Find where the given text appears and provide that cell's center as (x, y) coordinate. 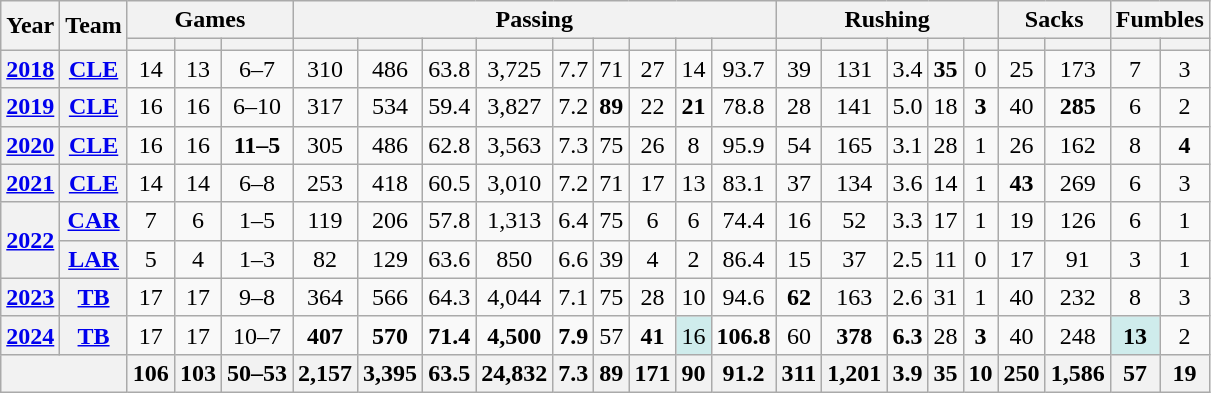
CAR (94, 221)
1–5 (256, 221)
6.4 (574, 221)
64.3 (450, 297)
534 (390, 107)
4,044 (514, 297)
1–3 (256, 259)
126 (1078, 221)
Rushing (887, 20)
2.5 (908, 259)
78.8 (744, 107)
310 (326, 69)
74.4 (744, 221)
50–53 (256, 373)
407 (326, 335)
31 (946, 297)
9–8 (256, 297)
3,827 (514, 107)
129 (390, 259)
62 (799, 297)
7.1 (574, 297)
566 (390, 297)
60.5 (450, 183)
6–8 (256, 183)
317 (326, 107)
63.5 (450, 373)
24,832 (514, 373)
63.8 (450, 69)
41 (652, 335)
119 (326, 221)
94.6 (744, 297)
3.6 (908, 183)
131 (854, 69)
5.0 (908, 107)
2,157 (326, 373)
86.4 (744, 259)
93.7 (744, 69)
15 (799, 259)
3,395 (390, 373)
2023 (30, 297)
162 (1078, 145)
82 (326, 259)
6.3 (908, 335)
2021 (30, 183)
5 (150, 259)
106 (150, 373)
2018 (30, 69)
2020 (30, 145)
3.9 (908, 373)
269 (1078, 183)
83.1 (744, 183)
165 (854, 145)
250 (1022, 373)
LAR (94, 259)
3.1 (908, 145)
141 (854, 107)
Fumbles (1160, 20)
364 (326, 297)
90 (694, 373)
63.6 (450, 259)
71.4 (450, 335)
22 (652, 107)
570 (390, 335)
11–5 (256, 145)
2019 (30, 107)
4,500 (514, 335)
91 (1078, 259)
52 (854, 221)
1,313 (514, 221)
25 (1022, 69)
3.4 (908, 69)
2024 (30, 335)
171 (652, 373)
60 (799, 335)
57.8 (450, 221)
106.8 (744, 335)
232 (1078, 297)
285 (1078, 107)
418 (390, 183)
18 (946, 107)
7.9 (574, 335)
173 (1078, 69)
Year (30, 26)
2.6 (908, 297)
253 (326, 183)
Team (94, 26)
3.3 (908, 221)
103 (198, 373)
3,725 (514, 69)
59.4 (450, 107)
1,586 (1078, 373)
Sacks (1054, 20)
378 (854, 335)
2022 (30, 240)
6.6 (574, 259)
311 (799, 373)
850 (514, 259)
95.9 (744, 145)
11 (946, 259)
27 (652, 69)
21 (694, 107)
Passing (535, 20)
3,010 (514, 183)
7.7 (574, 69)
1,201 (854, 373)
Games (210, 20)
305 (326, 145)
62.8 (450, 145)
6–7 (256, 69)
163 (854, 297)
54 (799, 145)
43 (1022, 183)
3,563 (514, 145)
248 (1078, 335)
10–7 (256, 335)
206 (390, 221)
91.2 (744, 373)
6–10 (256, 107)
134 (854, 183)
